From the cell containing the given text, extract its center point as [X, Y] coordinate. 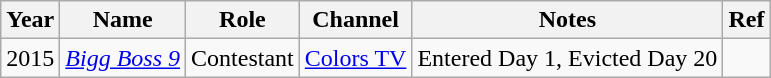
2015 [30, 58]
Name [123, 20]
Colors TV [356, 58]
Role [243, 20]
Channel [356, 20]
Bigg Boss 9 [123, 58]
Ref [746, 20]
Contestant [243, 58]
Entered Day 1, Evicted Day 20 [568, 58]
Notes [568, 20]
Year [30, 20]
